Identify which cell holds the provided text, then report its (X, Y) central coordinate. 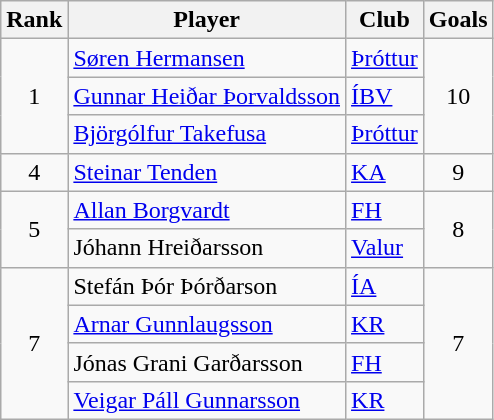
ÍA (385, 286)
1 (34, 96)
4 (34, 172)
Jónas Grani Garðarsson (207, 362)
Arnar Gunnlaugsson (207, 324)
Rank (34, 20)
Valur (385, 248)
Stefán Þór Þórðarson (207, 286)
Jóhann Hreiðarsson (207, 248)
5 (34, 229)
ÍBV (385, 96)
Player (207, 20)
Steinar Tenden (207, 172)
Søren Hermansen (207, 58)
9 (458, 172)
Goals (458, 20)
KA (385, 172)
Club (385, 20)
10 (458, 96)
Gunnar Heiðar Þorvaldsson (207, 96)
Allan Borgvardt (207, 210)
Veigar Páll Gunnarsson (207, 400)
Björgólfur Takefusa (207, 134)
8 (458, 229)
